Scan for the cell matching the given text and deliver its [X, Y] coordinate at center. 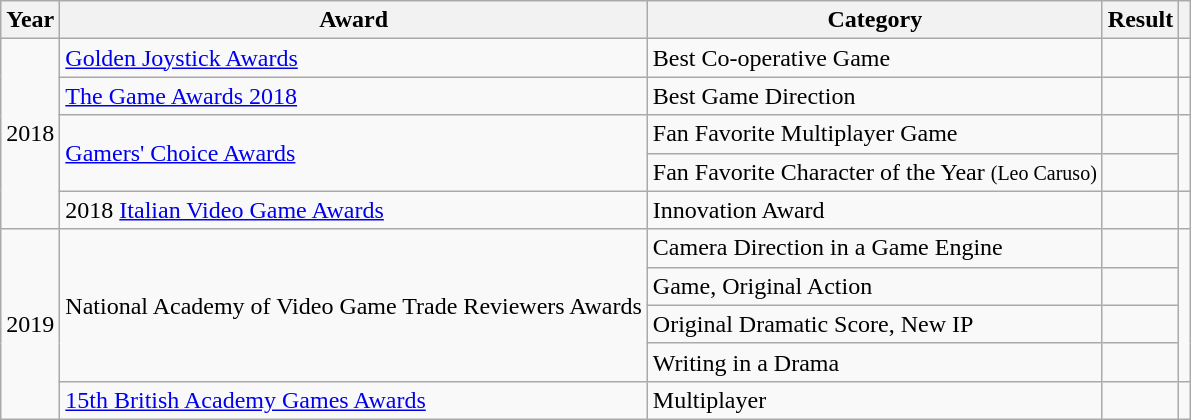
Gamers' Choice Awards [354, 153]
Category [874, 20]
Innovation Award [874, 210]
Golden Joystick Awards [354, 58]
Award [354, 20]
2019 [30, 324]
Writing in a Drama [874, 362]
The Game Awards 2018 [354, 96]
Year [30, 20]
2018 Italian Video Game Awards [354, 210]
National Academy of Video Game Trade Reviewers Awards [354, 305]
2018 [30, 134]
Original Dramatic Score, New IP [874, 324]
Best Game Direction [874, 96]
Best Co-operative Game [874, 58]
Multiplayer [874, 400]
15th British Academy Games Awards [354, 400]
Fan Favorite Character of the Year (Leo Caruso) [874, 172]
Game, Original Action [874, 286]
Fan Favorite Multiplayer Game [874, 134]
Camera Direction in a Game Engine [874, 248]
Result [1140, 20]
